Provide the [X, Y] coordinate of the cell's center where the given text is located.  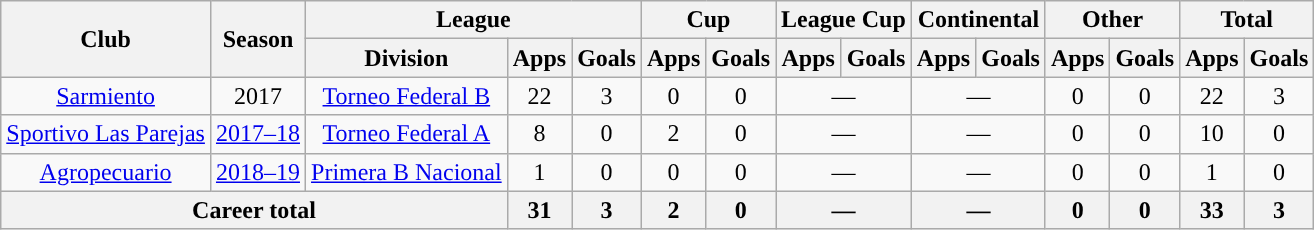
Total [1247, 20]
Torneo Federal B [407, 96]
League [474, 20]
Continental [978, 20]
10 [1212, 134]
Other [1112, 20]
Sportivo Las Parejas [106, 134]
Club [106, 39]
Division [407, 58]
Torneo Federal A [407, 134]
8 [539, 134]
Cup [708, 20]
Season [258, 39]
Primera B Nacional [407, 172]
2017 [258, 96]
33 [1212, 210]
31 [539, 210]
Agropecuario [106, 172]
2017–18 [258, 134]
2018–19 [258, 172]
Career total [254, 210]
Sarmiento [106, 96]
League Cup [844, 20]
